Pinpoint the cell where the given text exists, returning its [x, y] midpoint coordinate. 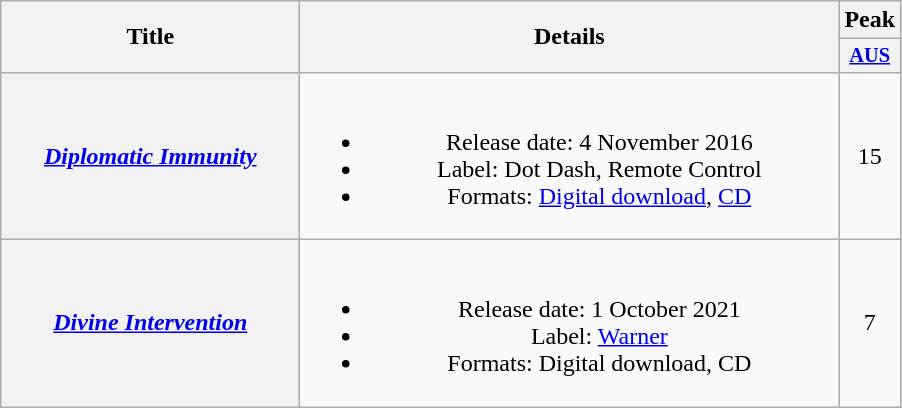
Divine Intervention [150, 324]
Title [150, 37]
AUS [870, 56]
15 [870, 156]
Release date: 4 November 2016Label: Dot Dash, Remote ControlFormats: Digital download, CD [570, 156]
Diplomatic Immunity [150, 156]
7 [870, 324]
Peak [870, 20]
Release date: 1 October 2021Label: WarnerFormats: Digital download, CD [570, 324]
Details [570, 37]
